Provide the [x, y] coordinate of the cell's center where the given text is located.  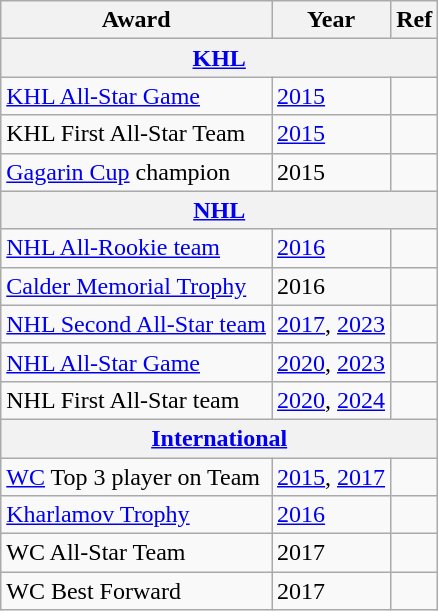
WC Top 3 player on Team [136, 477]
NHL First All-Star team [136, 400]
International [220, 438]
NHL [220, 210]
2017, 2023 [332, 324]
Award [136, 20]
Kharlamov Trophy [136, 515]
2020, 2023 [332, 362]
KHL First All-Star Team [136, 134]
2020, 2024 [332, 400]
NHL Second All-Star team [136, 324]
WC All-Star Team [136, 553]
Year [332, 20]
KHL All-Star Game [136, 96]
Gagarin Cup champion [136, 172]
2015, 2017 [332, 477]
Calder Memorial Trophy [136, 286]
KHL [220, 58]
Ref [414, 20]
WC Best Forward [136, 591]
NHL All-Rookie team [136, 248]
NHL All-Star Game [136, 362]
